Return [X, Y] of the center of cell containing provided text 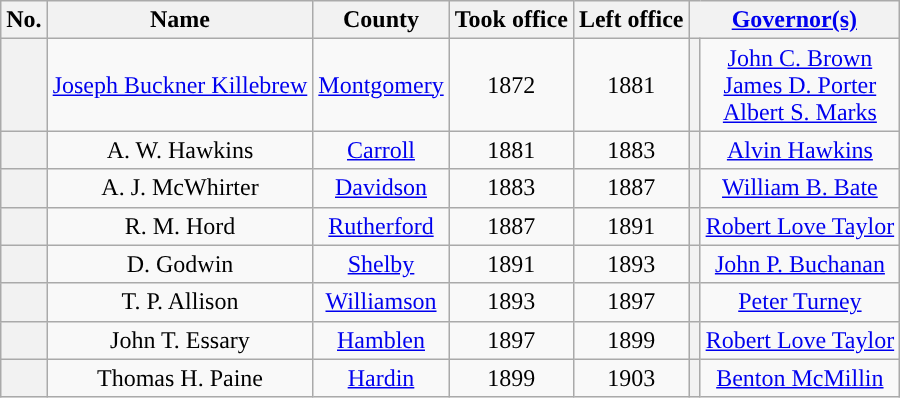
1872 [511, 85]
Alvin Hawkins [800, 150]
Name [180, 20]
Rutherford [381, 226]
Benton McMillin [800, 378]
A. J. McWhirter [180, 188]
John T. Essary [180, 340]
Hamblen [381, 340]
Williamson [381, 302]
John C. BrownJames D. PorterAlbert S. Marks [800, 85]
Took office [511, 20]
William B. Bate [800, 188]
John P. Buchanan [800, 264]
Left office [631, 20]
Hardin [381, 378]
Thomas H. Paine [180, 378]
Joseph Buckner Killebrew [180, 85]
D. Godwin [180, 264]
Davidson [381, 188]
T. P. Allison [180, 302]
1903 [631, 378]
R. M. Hord [180, 226]
Carroll [381, 150]
A. W. Hawkins [180, 150]
County [381, 20]
Peter Turney [800, 302]
No. [24, 20]
Montgomery [381, 85]
Shelby [381, 264]
Governor(s) [794, 20]
